Locate the cell with the specified text and output its [x, y] center coordinate. 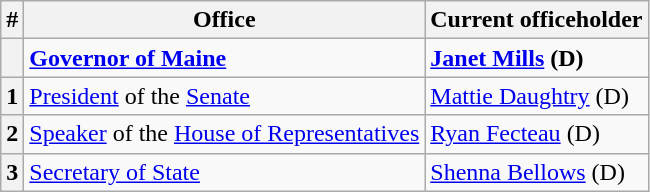
Shenna Bellows (D) [536, 172]
Ryan Fecteau (D) [536, 134]
1 [12, 96]
President of the Senate [224, 96]
Janet Mills (D) [536, 58]
Governor of Maine [224, 58]
Speaker of the House of Representatives [224, 134]
Secretary of State [224, 172]
Current officeholder [536, 20]
# [12, 20]
2 [12, 134]
Office [224, 20]
3 [12, 172]
Mattie Daughtry (D) [536, 96]
